Scan for the cell matching the given text and deliver its [X, Y] coordinate at center. 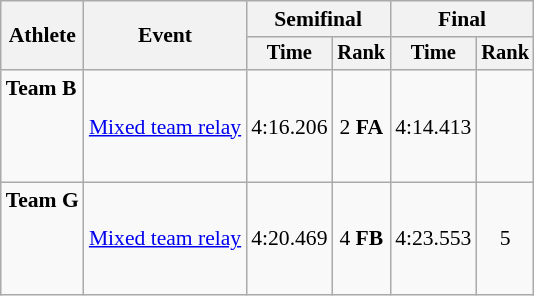
4:14.413 [433, 126]
4:20.469 [289, 239]
Semifinal [318, 19]
Athlete [42, 36]
4:23.553 [433, 239]
Final [462, 19]
4:16.206 [289, 126]
Team B [42, 126]
Team G [42, 239]
Event [165, 36]
4 FB [362, 239]
2 FA [362, 126]
5 [505, 239]
